Search for the cell housing the specified text and yield its (X, Y) center coordinate. 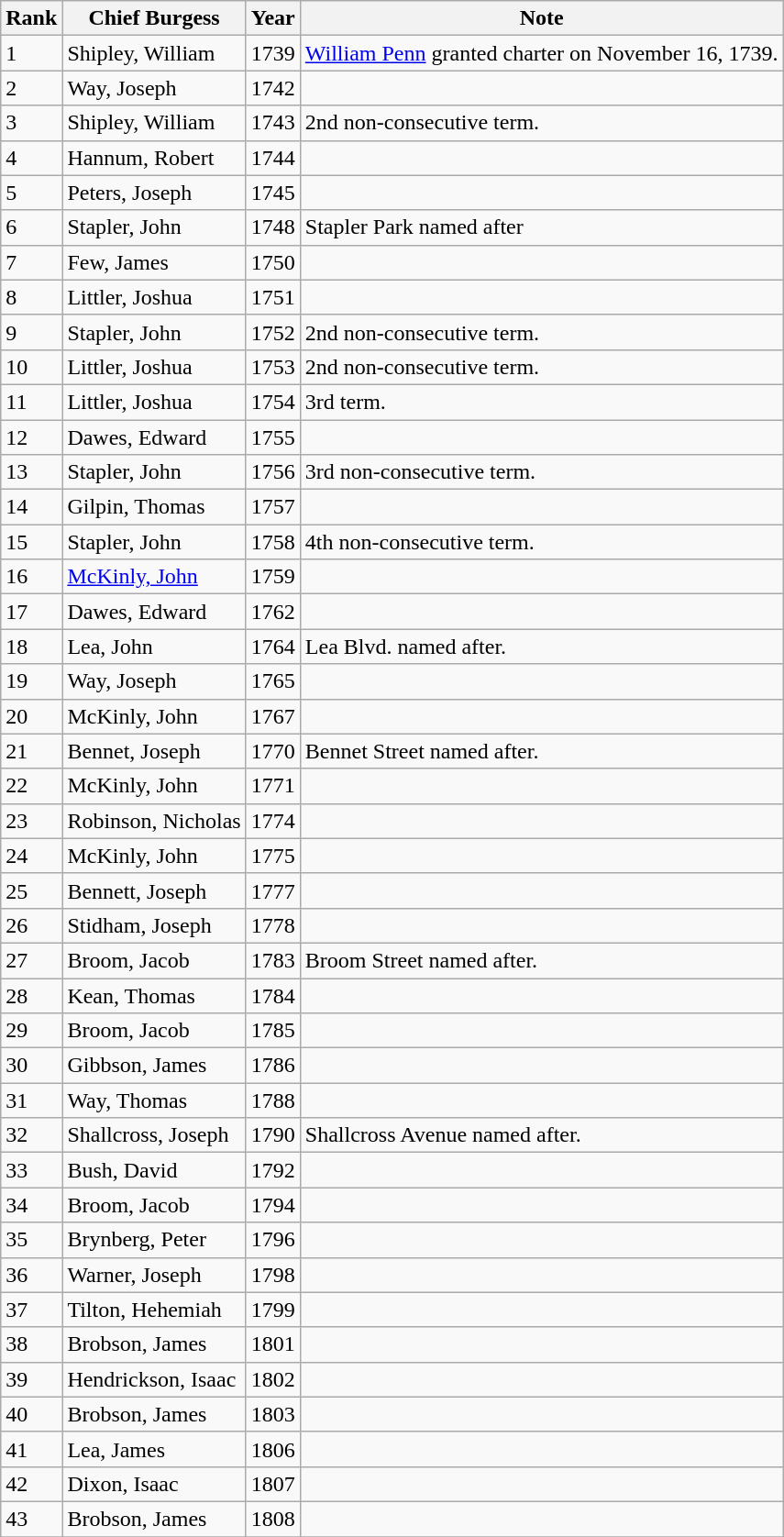
35 (31, 1240)
Shallcross Avenue named after. (541, 1135)
1765 (273, 681)
Lea, John (154, 647)
3 (31, 123)
3rd non-consecutive term. (541, 472)
1788 (273, 1100)
5 (31, 193)
1778 (273, 925)
Robinson, Nicholas (154, 821)
39 (31, 1379)
13 (31, 472)
38 (31, 1344)
1759 (273, 577)
1745 (273, 193)
1748 (273, 227)
1751 (273, 297)
1739 (273, 53)
1767 (273, 716)
Broom Street named after. (541, 960)
2 (31, 88)
1775 (273, 856)
1783 (273, 960)
25 (31, 890)
15 (31, 542)
1806 (273, 1449)
4th non-consecutive term. (541, 542)
1756 (273, 472)
Rank (31, 18)
Chief Burgess (154, 18)
1799 (273, 1310)
37 (31, 1310)
1754 (273, 402)
Bennett, Joseph (154, 890)
18 (31, 647)
Lea, James (154, 1449)
17 (31, 612)
Year (273, 18)
1758 (273, 542)
3rd term. (541, 402)
1807 (273, 1484)
1770 (273, 751)
Lea Blvd. named after. (541, 647)
Tilton, Hehemiah (154, 1310)
Way, Thomas (154, 1100)
1757 (273, 507)
Bennet, Joseph (154, 751)
21 (31, 751)
1792 (273, 1170)
34 (31, 1205)
1790 (273, 1135)
1794 (273, 1205)
36 (31, 1275)
Warner, Joseph (154, 1275)
1801 (273, 1344)
1744 (273, 158)
Stapler Park named after (541, 227)
6 (31, 227)
1808 (273, 1519)
41 (31, 1449)
10 (31, 367)
Shallcross, Joseph (154, 1135)
1743 (273, 123)
1750 (273, 262)
29 (31, 1031)
1784 (273, 995)
1755 (273, 437)
Brynberg, Peter (154, 1240)
24 (31, 856)
1802 (273, 1379)
23 (31, 821)
Gilpin, Thomas (154, 507)
Kean, Thomas (154, 995)
12 (31, 437)
Bush, David (154, 1170)
Gibbson, James (154, 1066)
14 (31, 507)
33 (31, 1170)
Peters, Joseph (154, 193)
Stidham, Joseph (154, 925)
1742 (273, 88)
28 (31, 995)
1762 (273, 612)
8 (31, 297)
1771 (273, 786)
Bennet Street named after. (541, 751)
19 (31, 681)
1803 (273, 1414)
16 (31, 577)
1796 (273, 1240)
1764 (273, 647)
1 (31, 53)
32 (31, 1135)
4 (31, 158)
Hendrickson, Isaac (154, 1379)
31 (31, 1100)
1798 (273, 1275)
Note (541, 18)
30 (31, 1066)
1753 (273, 367)
42 (31, 1484)
Hannum, Robert (154, 158)
Few, James (154, 262)
20 (31, 716)
43 (31, 1519)
1774 (273, 821)
1752 (273, 332)
1777 (273, 890)
11 (31, 402)
Dixon, Isaac (154, 1484)
1786 (273, 1066)
7 (31, 262)
26 (31, 925)
22 (31, 786)
9 (31, 332)
27 (31, 960)
William Penn granted charter on November 16, 1739. (541, 53)
40 (31, 1414)
1785 (273, 1031)
